Identify which cell holds the provided text, then report its [X, Y] central coordinate. 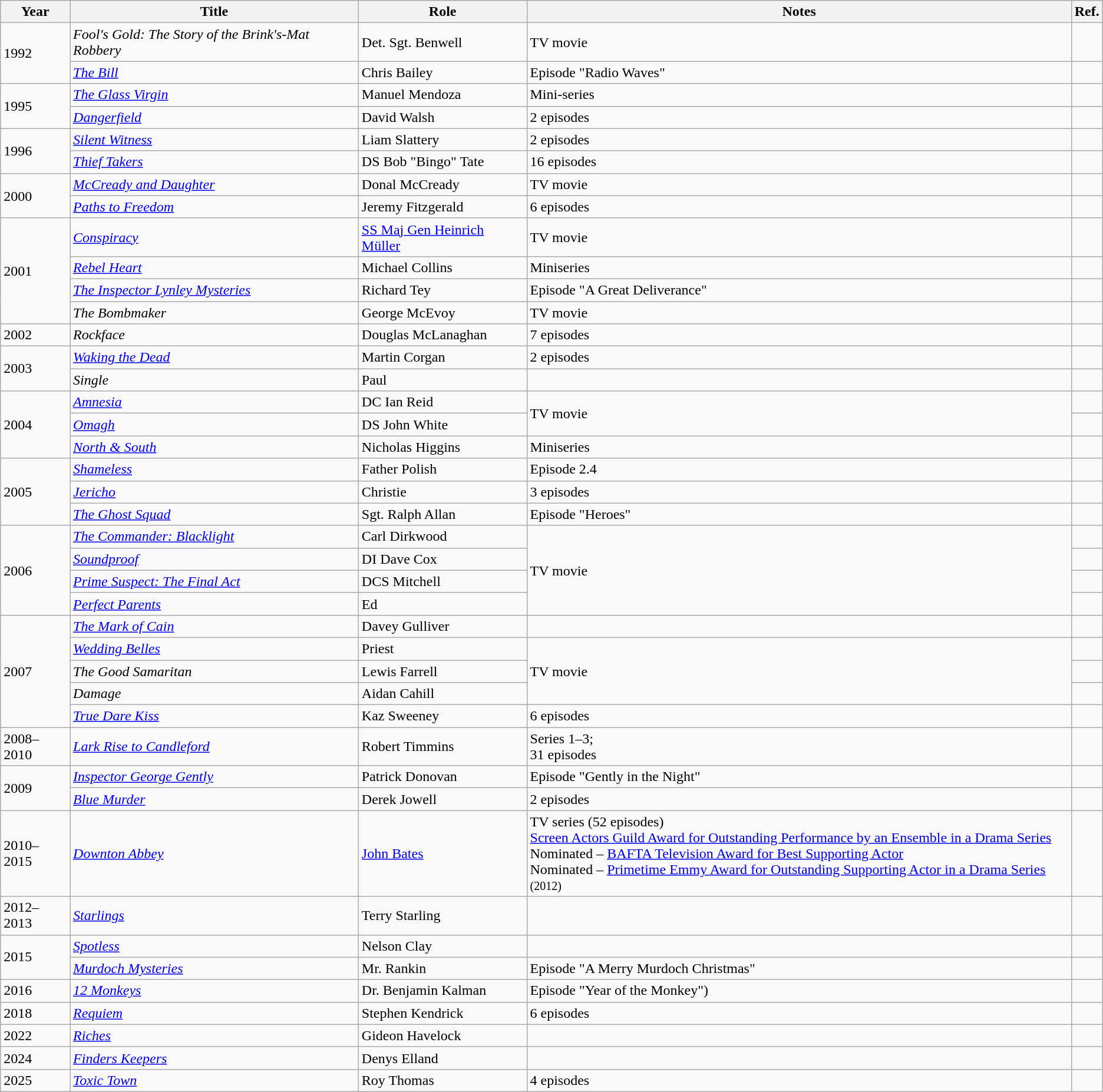
McCready and Daughter [214, 184]
4 episodes [799, 1080]
2002 [35, 335]
Dangerfield [214, 117]
Mr. Rankin [442, 968]
Rockface [214, 335]
Conspiracy [214, 237]
The Bombmaker [214, 313]
1996 [35, 151]
Donal McCready [442, 184]
16 episodes [799, 162]
The Ghost Squad [214, 514]
Riches [214, 1035]
Perfect Parents [214, 604]
Amnesia [214, 402]
1995 [35, 106]
2010–2015 [35, 853]
Starlings [214, 915]
Sgt. Ralph Allan [442, 514]
Damage [214, 694]
Jericho [214, 492]
Patrick Donovan [442, 777]
Nicholas Higgins [442, 447]
Gideon Havelock [442, 1035]
The Mark of Cain [214, 626]
Manuel Mendoza [442, 95]
DS Bob "Bingo" Tate [442, 162]
Kaz Sweeney [442, 716]
Jeremy Fitzgerald [442, 207]
2022 [35, 1035]
Silent Witness [214, 140]
2006 [35, 570]
Paul [442, 380]
The Commander: Blacklight [214, 537]
Shameless [214, 469]
Stephen Kendrick [442, 1013]
Notes [799, 12]
Rebel Heart [214, 267]
Denys Elland [442, 1058]
True Dare Kiss [214, 716]
David Walsh [442, 117]
Episode "Radio Waves" [799, 72]
Inspector George Gently [214, 777]
Fool's Gold: The Story of the Brink's-Mat Robbery [214, 42]
DS John White [442, 425]
2005 [35, 492]
Episode "A Great Deliverance" [799, 290]
DCS Mitchell [442, 581]
Liam Slattery [442, 140]
12 Monkeys [214, 991]
Murdoch Mysteries [214, 968]
Episode "Year of the Monkey") [799, 991]
2012–2013 [35, 915]
Role [442, 12]
Thief Takers [214, 162]
North & South [214, 447]
Dr. Benjamin Kalman [442, 991]
Wedding Belles [214, 648]
Paths to Freedom [214, 207]
2007 [35, 671]
Christie [442, 492]
Episode "Heroes" [799, 514]
DC Ian Reid [442, 402]
Lewis Farrell [442, 671]
1992 [35, 53]
John Bates [442, 853]
Michael Collins [442, 267]
Douglas McLanaghan [442, 335]
Richard Tey [442, 290]
Year [35, 12]
Davey Gulliver [442, 626]
2025 [35, 1080]
Series 1–3;31 episodes [799, 747]
The Bill [214, 72]
Episode "A Merry Murdoch Christmas" [799, 968]
Ref. [1087, 12]
The Glass Virgin [214, 95]
The Good Samaritan [214, 671]
Episode "Gently in the Night" [799, 777]
2004 [35, 425]
2008–2010 [35, 747]
Roy Thomas [442, 1080]
2009 [35, 788]
Waking the Dead [214, 358]
2001 [35, 271]
Chris Bailey [442, 72]
2016 [35, 991]
Spotless [214, 946]
Ed [442, 604]
Aidan Cahill [442, 694]
Title [214, 12]
Soundproof [214, 559]
Prime Suspect: The Final Act [214, 581]
Robert Timmins [442, 747]
Priest [442, 648]
Derek Jowell [442, 799]
Mini-series [799, 95]
2000 [35, 196]
7 episodes [799, 335]
Omagh [214, 425]
Lark Rise to Candleford [214, 747]
Carl Dirkwood [442, 537]
The Inspector Lynley Mysteries [214, 290]
Father Polish [442, 469]
2024 [35, 1058]
Requiem [214, 1013]
George McEvoy [442, 313]
Downton Abbey [214, 853]
Nelson Clay [442, 946]
Martin Corgan [442, 358]
Terry Starling [442, 915]
2015 [35, 957]
Blue Murder [214, 799]
2018 [35, 1013]
Toxic Town [214, 1080]
SS Maj Gen Heinrich Müller [442, 237]
2003 [35, 369]
Episode 2.4 [799, 469]
3 episodes [799, 492]
DI Dave Cox [442, 559]
Det. Sgt. Benwell [442, 42]
Single [214, 380]
Finders Keepers [214, 1058]
